Capture the cell that displays the provided text and extract its (X, Y) central coordinate. 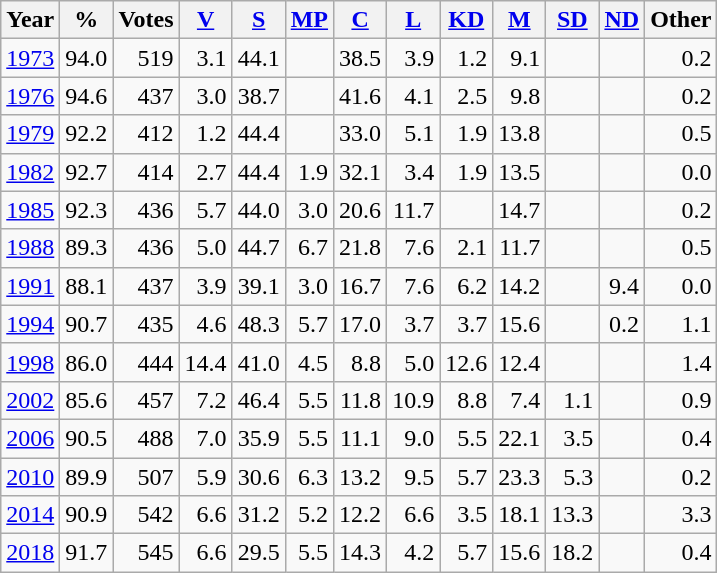
1985 (30, 210)
90.5 (86, 438)
20.6 (360, 210)
11.1 (360, 438)
38.7 (258, 96)
3.4 (414, 172)
1991 (30, 286)
542 (146, 515)
92.7 (86, 172)
10.9 (414, 400)
2014 (30, 515)
46.4 (258, 400)
L (414, 20)
85.6 (86, 400)
2002 (30, 400)
9.4 (622, 286)
1998 (30, 362)
14.3 (360, 553)
1988 (30, 248)
SD (572, 20)
18.1 (520, 515)
31.2 (258, 515)
2018 (30, 553)
5.3 (572, 477)
4.2 (414, 553)
88.1 (86, 286)
7.4 (520, 400)
1982 (30, 172)
91.7 (86, 553)
3.3 (681, 515)
C (360, 20)
1979 (30, 134)
6.7 (309, 248)
435 (146, 324)
11.8 (360, 400)
M (520, 20)
16.7 (360, 286)
12.6 (466, 362)
Votes (146, 20)
3.1 (206, 58)
KD (466, 20)
519 (146, 58)
44.7 (258, 248)
6.2 (466, 286)
21.8 (360, 248)
414 (146, 172)
7.0 (206, 438)
89.9 (86, 477)
94.6 (86, 96)
2.5 (466, 96)
41.6 (360, 96)
14.2 (520, 286)
94.0 (86, 58)
90.9 (86, 515)
35.9 (258, 438)
86.0 (86, 362)
14.7 (520, 210)
4.5 (309, 362)
9.0 (414, 438)
23.3 (520, 477)
18.2 (572, 553)
1973 (30, 58)
38.5 (360, 58)
92.3 (86, 210)
92.2 (86, 134)
5.2 (309, 515)
12.4 (520, 362)
44.0 (258, 210)
9.5 (414, 477)
39.1 (258, 286)
44.1 (258, 58)
Other (681, 20)
9.8 (520, 96)
5.9 (206, 477)
1994 (30, 324)
13.8 (520, 134)
7.2 (206, 400)
4.1 (414, 96)
5.1 (414, 134)
S (258, 20)
2010 (30, 477)
1976 (30, 96)
1.4 (681, 362)
17.0 (360, 324)
22.1 (520, 438)
13.5 (520, 172)
2.7 (206, 172)
89.3 (86, 248)
444 (146, 362)
2006 (30, 438)
13.2 (360, 477)
41.0 (258, 362)
MP (309, 20)
12.2 (360, 515)
14.4 (206, 362)
507 (146, 477)
9.1 (520, 58)
488 (146, 438)
4.6 (206, 324)
0.9 (681, 400)
545 (146, 553)
90.7 (86, 324)
% (86, 20)
48.3 (258, 324)
13.3 (572, 515)
457 (146, 400)
412 (146, 134)
ND (622, 20)
30.6 (258, 477)
V (206, 20)
2.1 (466, 248)
32.1 (360, 172)
29.5 (258, 553)
33.0 (360, 134)
Year (30, 20)
6.3 (309, 477)
